Capture the cell that displays the provided text and extract its (x, y) central coordinate. 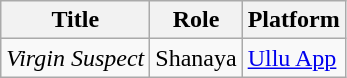
Shanaya (196, 58)
Role (196, 20)
Virgin Suspect (76, 58)
Title (76, 20)
Platform (294, 20)
Ullu App (294, 58)
